Scan for the cell matching the given text and deliver its [x, y] coordinate at center. 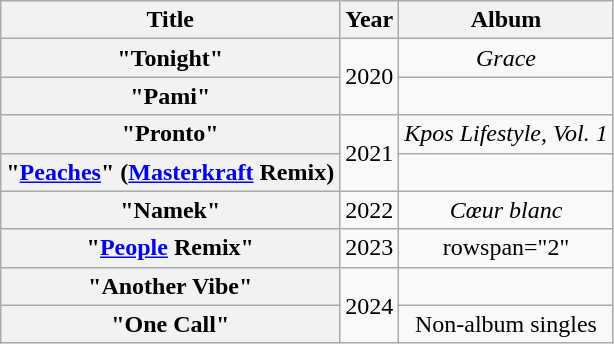
2020 [370, 77]
"Pami" [170, 96]
"Peaches" (Masterkraft Remix) [170, 172]
2023 [370, 248]
"Another Vibe" [170, 286]
Title [170, 20]
"Namek" [170, 210]
"One Call" [170, 324]
"Tonight" [170, 58]
Grace [506, 58]
"People Remix" [170, 248]
Album [506, 20]
2024 [370, 305]
Year [370, 20]
Cœur blanc [506, 210]
Kpos Lifestyle, Vol. 1 [506, 134]
"Pronto" [170, 134]
2022 [370, 210]
Non-album singles [506, 324]
2021 [370, 153]
rowspan="2" [506, 248]
